Locate the cell with the specified text and output its (X, Y) center coordinate. 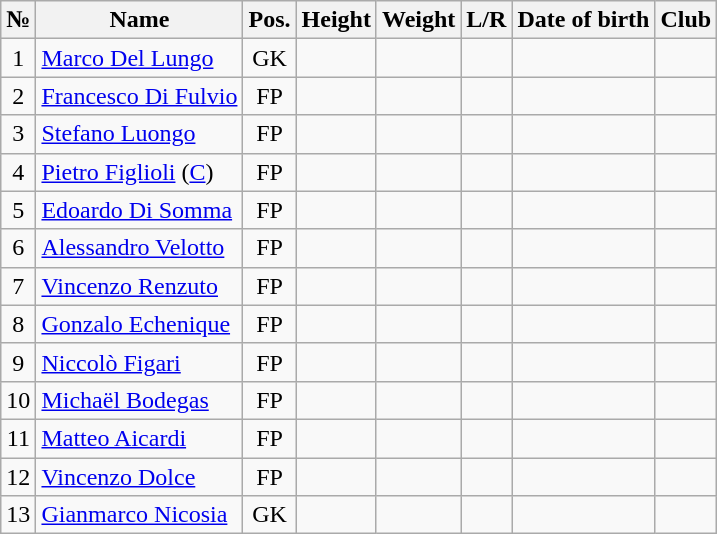
Vincenzo Renzuto (140, 286)
Weight (418, 20)
8 (18, 324)
Edoardo Di Somma (140, 210)
Gianmarco Nicosia (140, 515)
12 (18, 477)
Club (686, 20)
3 (18, 134)
Stefano Luongo (140, 134)
Name (140, 20)
Francesco Di Fulvio (140, 96)
9 (18, 362)
13 (18, 515)
Pietro Figlioli (C) (140, 172)
Pos. (270, 20)
Alessandro Velotto (140, 248)
Matteo Aicardi (140, 438)
2 (18, 96)
Niccolò Figari (140, 362)
6 (18, 248)
L/R (486, 20)
4 (18, 172)
11 (18, 438)
Marco Del Lungo (140, 58)
1 (18, 58)
Gonzalo Echenique (140, 324)
5 (18, 210)
Vincenzo Dolce (140, 477)
Height (336, 20)
№ (18, 20)
Date of birth (584, 20)
10 (18, 400)
7 (18, 286)
Michaël Bodegas (140, 400)
